For the text-containing cell, return its midpoint in [x, y] coordinate format. 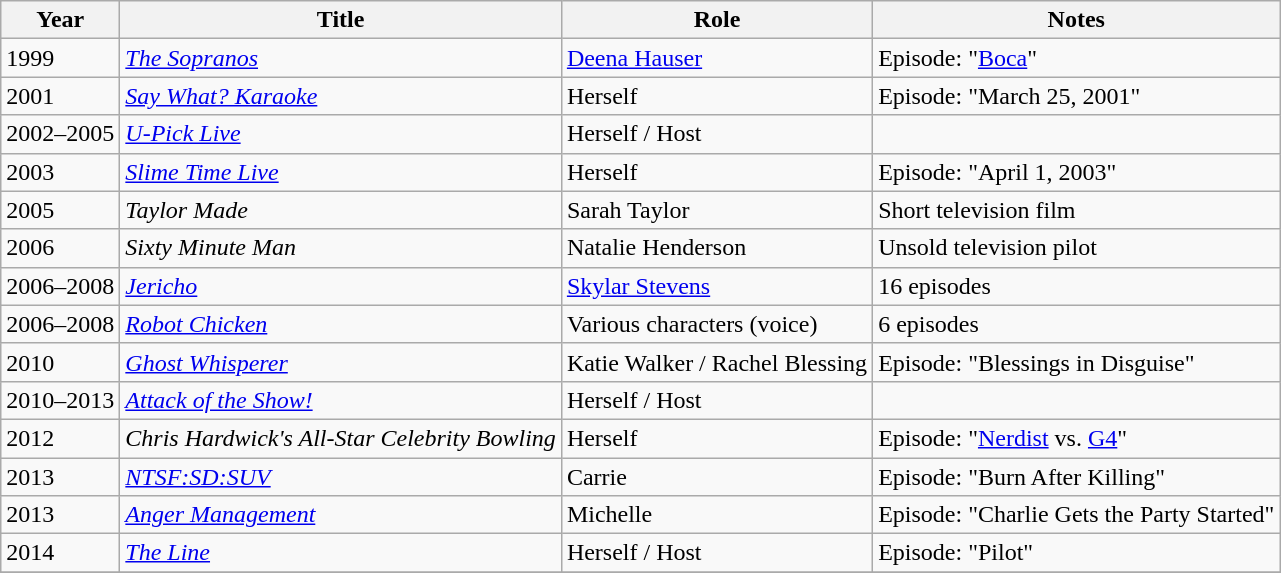
2012 [60, 438]
2002–2005 [60, 134]
Ghost Whisperer [341, 362]
Attack of the Show! [341, 400]
1999 [60, 58]
Episode: "Blessings in Disguise" [1076, 362]
16 episodes [1076, 286]
U-Pick Live [341, 134]
Episode: "Charlie Gets the Party Started" [1076, 515]
Sarah Taylor [716, 210]
Notes [1076, 20]
Role [716, 20]
NTSF:SD:SUV [341, 477]
Carrie [716, 477]
Anger Management [341, 515]
Short television film [1076, 210]
Episode: "Burn After Killing" [1076, 477]
Episode: "Nerdist vs. G4" [1076, 438]
Unsold television pilot [1076, 248]
Title [341, 20]
2010–2013 [60, 400]
Say What? Karaoke [341, 96]
Taylor Made [341, 210]
6 episodes [1076, 324]
Katie Walker / Rachel Blessing [716, 362]
Jericho [341, 286]
Robot Chicken [341, 324]
2010 [60, 362]
2003 [60, 172]
Episode: "Pilot" [1076, 553]
2014 [60, 553]
Year [60, 20]
Episode: "April 1, 2003" [1076, 172]
Skylar Stevens [716, 286]
The Sopranos [341, 58]
Deena Hauser [716, 58]
Episode: "Boca" [1076, 58]
Slime Time Live [341, 172]
Chris Hardwick's All-Star Celebrity Bowling [341, 438]
2001 [60, 96]
Episode: "March 25, 2001" [1076, 96]
Various characters (voice) [716, 324]
2005 [60, 210]
Michelle [716, 515]
The Line [341, 553]
2006 [60, 248]
Sixty Minute Man [341, 248]
Natalie Henderson [716, 248]
